Output the [x, y] coordinate of the center of the cell containing the given text.  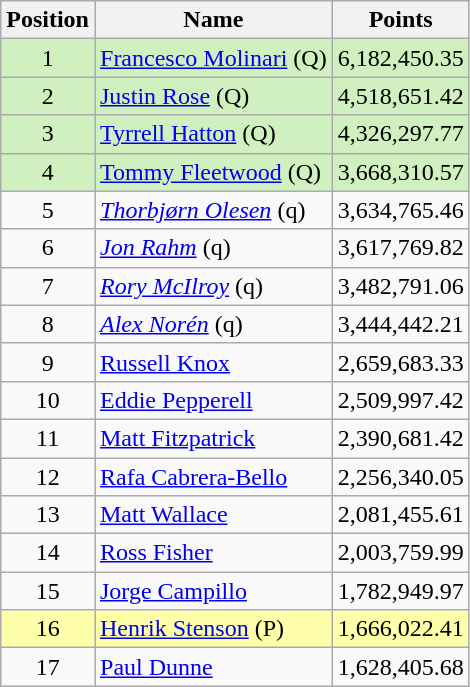
3,634,765.46 [400, 210]
11 [48, 438]
13 [48, 515]
Points [400, 20]
3,444,442.21 [400, 324]
Tommy Fleetwood (Q) [213, 172]
1,782,949.97 [400, 591]
10 [48, 400]
2,256,340.05 [400, 477]
1,666,022.41 [400, 629]
3 [48, 134]
Eddie Pepperell [213, 400]
Jon Rahm (q) [213, 248]
2 [48, 96]
Position [48, 20]
Jorge Campillo [213, 591]
2,659,683.33 [400, 362]
4,326,297.77 [400, 134]
2,003,759.99 [400, 553]
Thorbjørn Olesen (q) [213, 210]
17 [48, 667]
Ross Fisher [213, 553]
6 [48, 248]
1,628,405.68 [400, 667]
6,182,450.35 [400, 58]
9 [48, 362]
4,518,651.42 [400, 96]
Henrik Stenson (P) [213, 629]
8 [48, 324]
Rory McIlroy (q) [213, 286]
Russell Knox [213, 362]
2,509,997.42 [400, 400]
Alex Norén (q) [213, 324]
5 [48, 210]
16 [48, 629]
12 [48, 477]
Justin Rose (Q) [213, 96]
3,668,310.57 [400, 172]
3,482,791.06 [400, 286]
Matt Wallace [213, 515]
Tyrrell Hatton (Q) [213, 134]
Name [213, 20]
2,081,455.61 [400, 515]
7 [48, 286]
Rafa Cabrera-Bello [213, 477]
14 [48, 553]
4 [48, 172]
1 [48, 58]
Matt Fitzpatrick [213, 438]
Paul Dunne [213, 667]
3,617,769.82 [400, 248]
2,390,681.42 [400, 438]
15 [48, 591]
Francesco Molinari (Q) [213, 58]
